Find where the given text appears and provide that cell's center as (x, y) coordinate. 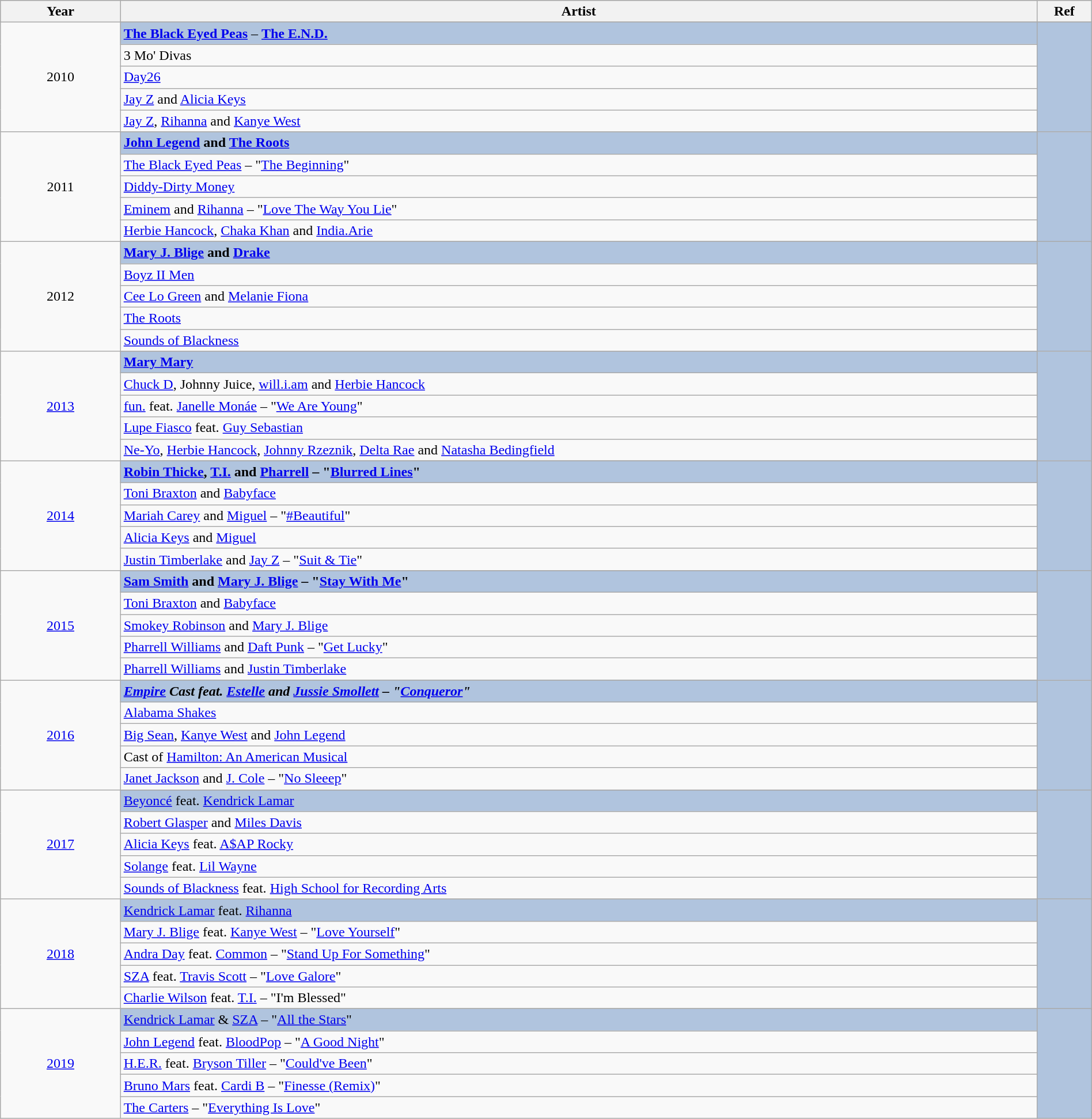
Chuck D, Johnny Juice, will.i.am and Herbie Hancock (578, 384)
Kendrick Lamar feat. Rihanna (578, 910)
Sounds of Blackness (578, 340)
Boyz II Men (578, 275)
2012 (60, 296)
Alicia Keys and Miguel (578, 537)
Ne-Yo, Herbie Hancock, Johnny Rzeznik, Delta Rae and Natasha Bedingfield (578, 450)
The Carters – "Everything Is Love" (578, 1107)
SZA feat. Travis Scott – "Love Galore" (578, 976)
John Legend feat. BloodPop – "A Good Night" (578, 1042)
The Roots (578, 318)
Smokey Robinson and Mary J. Blige (578, 625)
Mary J. Blige and Drake (578, 252)
Charlie Wilson feat. T.I. – "I'm Blessed" (578, 998)
Andra Day feat. Common – "Stand Up For Something" (578, 954)
Empire Cast feat. Estelle and Jussie Smollett – "Conqueror" (578, 691)
2018 (60, 954)
fun. feat. Janelle Monáe – "We Are Young" (578, 406)
Janet Jackson and J. Cole – "No Sleeep" (578, 779)
2014 (60, 515)
Alabama Shakes (578, 713)
Bruno Mars feat. Cardi B – "Finesse (Remix)" (578, 1086)
Cast of Hamilton: An American Musical (578, 757)
Eminem and Rihanna – "Love The Way You Lie" (578, 208)
Mariah Carey and Miguel – "#Beautiful" (578, 515)
Artist (578, 12)
Year (60, 12)
2016 (60, 735)
Pharrell Williams and Daft Punk – "Get Lucky" (578, 647)
John Legend and The Roots (578, 143)
Pharrell Williams and Justin Timberlake (578, 669)
Sam Smith and Mary J. Blige – "Stay With Me" (578, 581)
Solange feat. Lil Wayne (578, 866)
2013 (60, 406)
Herbie Hancock, Chaka Khan and India.Arie (578, 230)
2019 (60, 1064)
Big Sean, Kanye West and John Legend (578, 735)
H.E.R. feat. Bryson Tiller – "Could've Been" (578, 1064)
Robert Glasper and Miles Davis (578, 822)
Alicia Keys feat. A$AP Rocky (578, 844)
Mary J. Blige feat. Kanye West – "Love Yourself" (578, 932)
Kendrick Lamar & SZA – "All the Stars" (578, 1020)
Lupe Fiasco feat. Guy Sebastian (578, 428)
Ref (1064, 12)
Mary Mary (578, 362)
3 Mo' Divas (578, 55)
Jay Z, Rihanna and Kanye West (578, 121)
The Black Eyed Peas – The E.N.D. (578, 33)
Cee Lo Green and Melanie Fiona (578, 297)
Sounds of Blackness feat. High School for Recording Arts (578, 888)
Robin Thicke, T.I. and Pharrell – "Blurred Lines" (578, 472)
Jay Z and Alicia Keys (578, 99)
Diddy-Dirty Money (578, 187)
2011 (60, 187)
2015 (60, 625)
2017 (60, 844)
Justin Timberlake and Jay Z – "Suit & Tie" (578, 559)
The Black Eyed Peas – "The Beginning" (578, 165)
Beyoncé feat. Kendrick Lamar (578, 801)
Day26 (578, 77)
2010 (60, 77)
